Find where the given text appears and provide that cell's center as [X, Y] coordinate. 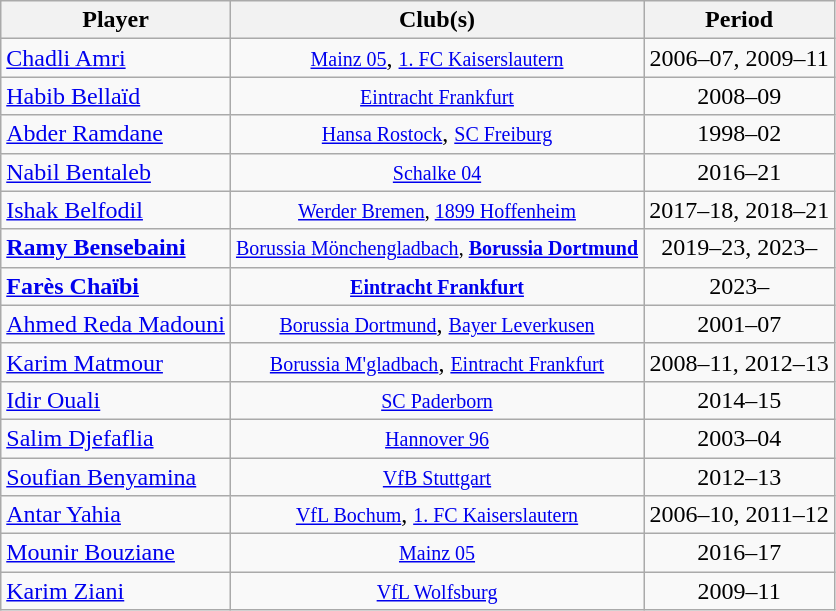
2014–15 [740, 400]
Period [740, 20]
2023– [740, 286]
2017–18, 2018–21 [740, 210]
Abder Ramdane [116, 134]
2003–04 [740, 438]
2006–10, 2011–12 [740, 515]
2016–21 [740, 172]
Schalke 04 [436, 172]
2008–11, 2012–13 [740, 362]
Club(s) [436, 20]
Werder Bremen, 1899 Hoffenheim [436, 210]
Borussia M'gladbach, Eintracht Frankfurt [436, 362]
Hannover 96 [436, 438]
VfL Bochum, 1. FC Kaiserslautern [436, 515]
Salim Djefaflia [116, 438]
2016–17 [740, 553]
2019–23, 2023– [740, 248]
Mainz 05, 1. FC Kaiserslautern [436, 58]
Habib Bellaïd [116, 96]
Mounir Bouziane [116, 553]
Ahmed Reda Madouni [116, 324]
2001–07 [740, 324]
Antar Yahia [116, 515]
2012–13 [740, 477]
Player [116, 20]
1998–02 [740, 134]
Mainz 05 [436, 553]
Ramy Bensebaini [116, 248]
Soufian Benyamina [116, 477]
2009–11 [740, 591]
Farès Chaïbi [116, 286]
Karim Matmour [116, 362]
2008–09 [740, 96]
SC Paderborn [436, 400]
Karim Ziani [116, 591]
Nabil Bentaleb [116, 172]
VfL Wolfsburg [436, 591]
VfB Stuttgart [436, 477]
Ishak Belfodil [116, 210]
Borussia Dortmund, Bayer Leverkusen [436, 324]
Chadli Amri [116, 58]
2006–07, 2009–11 [740, 58]
Borussia Mönchengladbach, Borussia Dortmund [436, 248]
Hansa Rostock, SC Freiburg [436, 134]
Idir Ouali [116, 400]
